Extract the [X, Y] coordinate from the center of the cell holding the provided text.  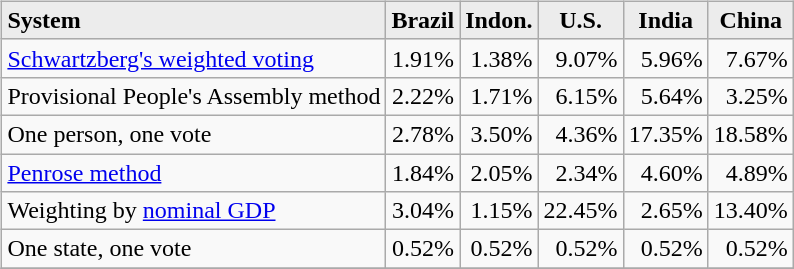
4.60% [666, 173]
2.34% [580, 173]
4.36% [580, 134]
4.89% [750, 173]
1.91% [423, 58]
7.67% [750, 58]
Brazil [423, 20]
Indon. [499, 20]
Penrose method [194, 173]
22.45% [580, 211]
U.S. [580, 20]
1.84% [423, 173]
17.35% [666, 134]
5.96% [666, 58]
1.15% [499, 211]
13.40% [750, 211]
Schwartzberg's weighted voting [194, 58]
1.38% [499, 58]
3.04% [423, 211]
Weighting by nominal GDP [194, 211]
9.07% [580, 58]
5.64% [666, 96]
One state, one vote [194, 249]
System [194, 20]
18.58% [750, 134]
6.15% [580, 96]
1.71% [499, 96]
2.65% [666, 211]
2.05% [499, 173]
3.50% [499, 134]
2.22% [423, 96]
China [750, 20]
3.25% [750, 96]
India [666, 20]
Provisional People's Assembly method [194, 96]
One person, one vote [194, 134]
2.78% [423, 134]
